Pinpoint the cell where the given text exists, returning its (X, Y) midpoint coordinate. 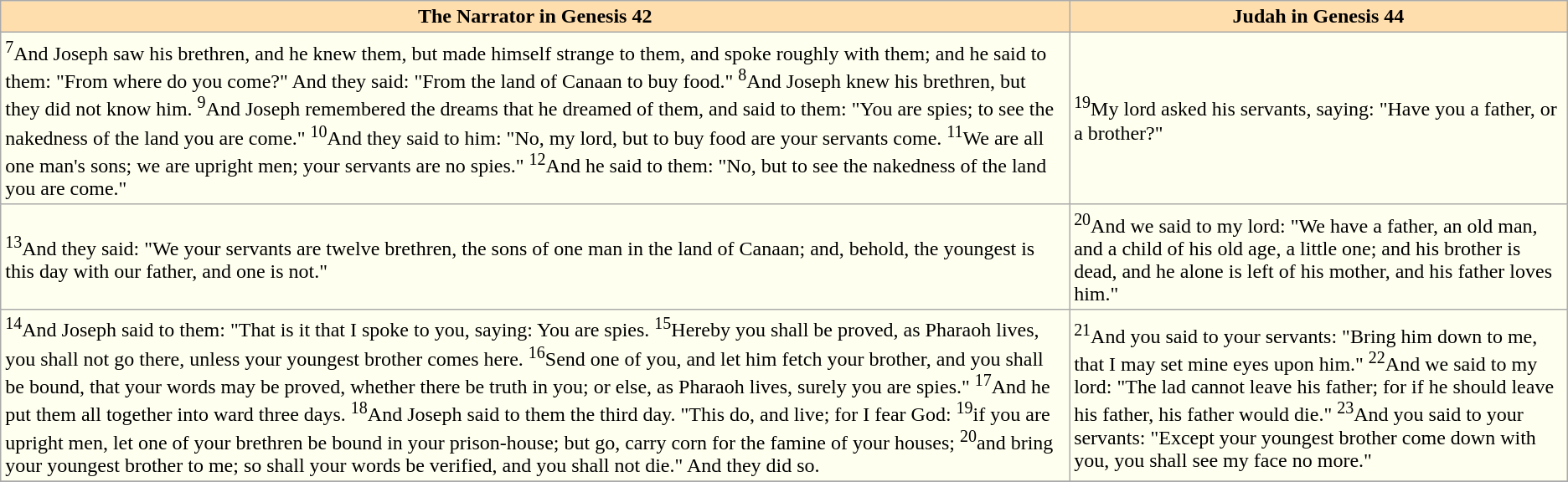
The Narrator in Genesis 42 (535, 17)
Judah in Genesis 44 (1318, 17)
19My lord asked his servants, saying: "Have you a father, or a brother?" (1318, 119)
